Identify which cell holds the provided text, then report its [x, y] central coordinate. 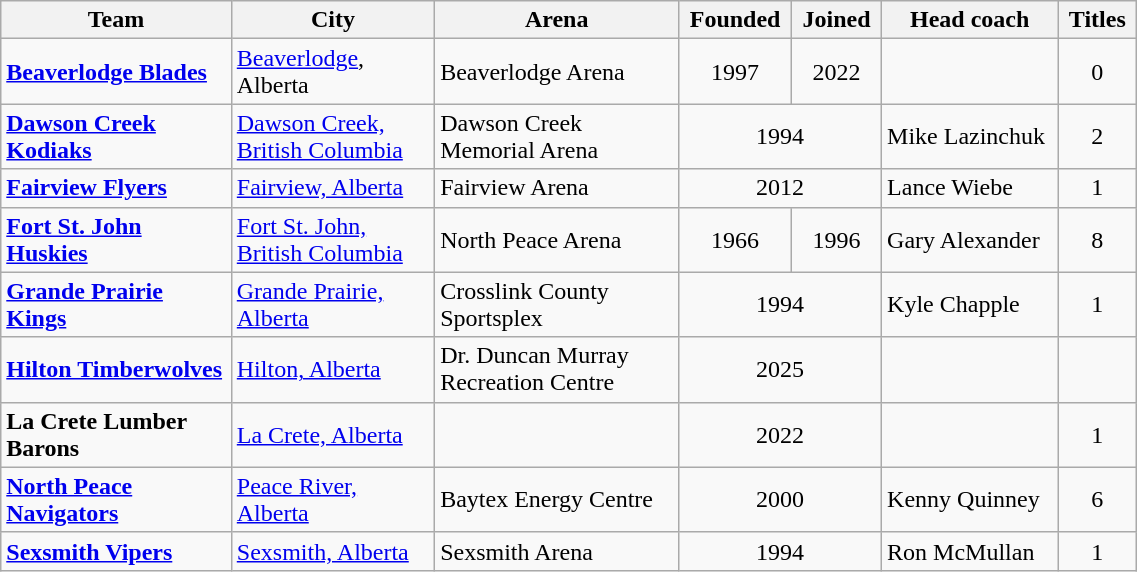
Mike Lazinchuk [970, 136]
Peace River, Alberta [332, 500]
Beaverlodge, Alberta [332, 72]
6 [1098, 500]
0 [1098, 72]
2000 [780, 500]
Grande Prairie Kings [116, 304]
Team [116, 20]
Fairview, Alberta [332, 188]
Founded [736, 20]
2025 [780, 370]
La Crete Lumber Barons [116, 434]
Fort St. John Huskies [116, 240]
La Crete, Alberta [332, 434]
Kenny Quinney [970, 500]
Head coach [970, 20]
Fairview Flyers [116, 188]
Gary Alexander [970, 240]
Beaverlodge Arena [557, 72]
North Peace Navigators [116, 500]
Titles [1098, 20]
8 [1098, 240]
Fort St. John, British Columbia [332, 240]
Beaverlodge Blades [116, 72]
Joined [836, 20]
Lance Wiebe [970, 188]
Ron McMullan [970, 551]
North Peace Arena [557, 240]
Sexsmith Arena [557, 551]
1966 [736, 240]
Sexsmith, Alberta [332, 551]
2012 [780, 188]
Dawson Creek Kodiaks [116, 136]
Sexsmith Vipers [116, 551]
Arena [557, 20]
Grande Prairie, Alberta [332, 304]
Kyle Chapple [970, 304]
1997 [736, 72]
2 [1098, 136]
Crosslink County Sportsplex [557, 304]
1996 [836, 240]
Dawson Creek, British Columbia [332, 136]
Baytex Energy Centre [557, 500]
Fairview Arena [557, 188]
Hilton Timberwolves [116, 370]
Dr. Duncan Murray Recreation Centre [557, 370]
Hilton, Alberta [332, 370]
City [332, 20]
Dawson Creek Memorial Arena [557, 136]
